Find where the given text appears and provide that cell's center as [x, y] coordinate. 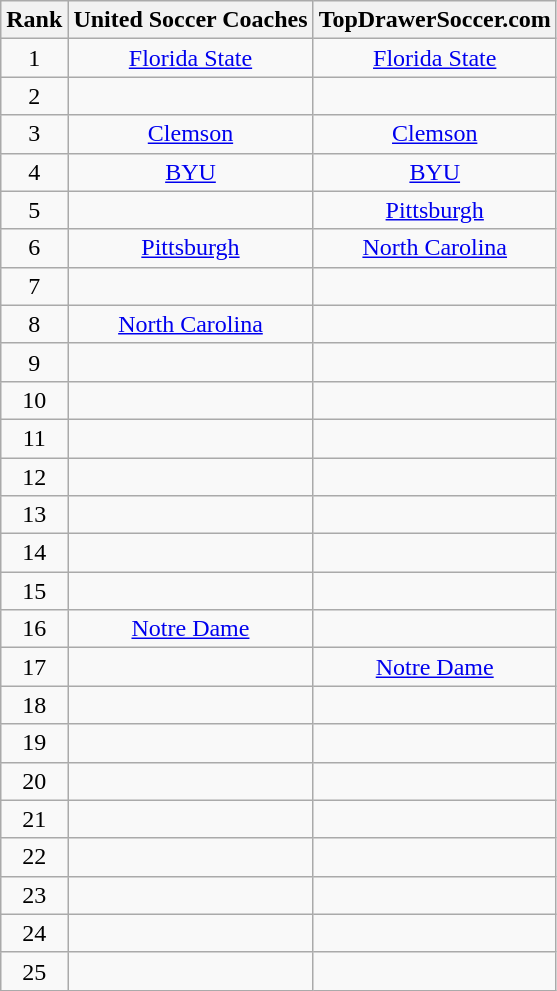
15 [34, 591]
3 [34, 134]
22 [34, 857]
5 [34, 210]
4 [34, 172]
21 [34, 819]
12 [34, 477]
23 [34, 895]
13 [34, 515]
10 [34, 400]
6 [34, 248]
14 [34, 553]
11 [34, 438]
20 [34, 781]
1 [34, 58]
TopDrawerSoccer.com [434, 20]
19 [34, 743]
United Soccer Coaches [190, 20]
18 [34, 705]
2 [34, 96]
7 [34, 286]
17 [34, 667]
24 [34, 933]
8 [34, 324]
16 [34, 629]
Rank [34, 20]
9 [34, 362]
25 [34, 971]
